From the cell containing the given text, extract its center point as (X, Y) coordinate. 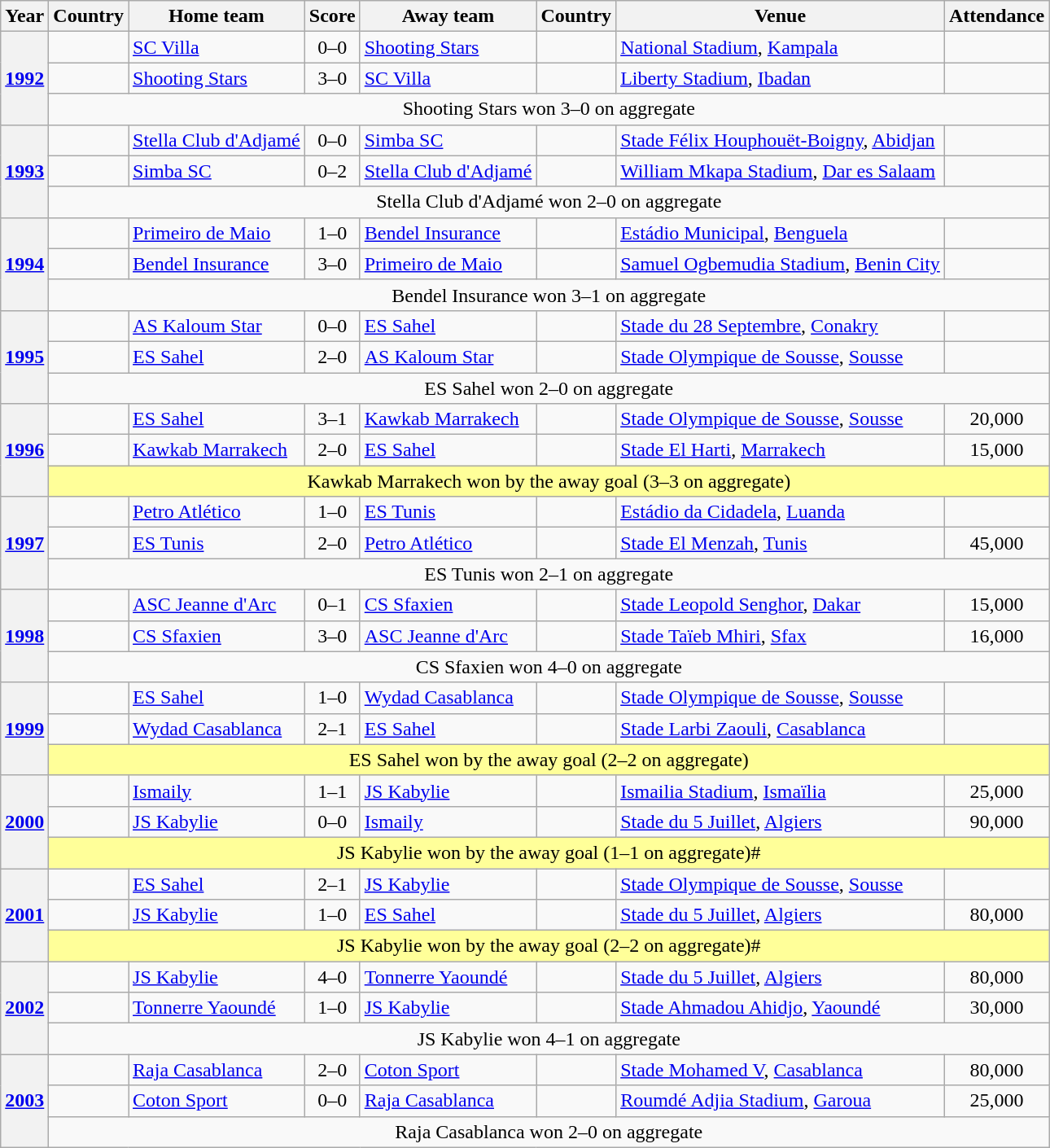
1–1 (332, 791)
ES Sahel won 2–0 on aggregate (549, 388)
1996 (24, 450)
3–1 (332, 419)
Stade Taïeb Mhiri, Sfax (781, 636)
CS Sfaxien won 4–0 on aggregate (549, 667)
Stade Mohamed V, Casablanca (781, 1070)
Year (24, 16)
1997 (24, 543)
0–2 (332, 171)
Home team (217, 16)
Stade du 28 Septembre, Conakry (781, 326)
Stade El Harti, Marrakech (781, 450)
16,000 (996, 636)
JS Kabylie won by the away goal (2–2 on aggregate)# (549, 946)
90,000 (996, 822)
45,000 (996, 543)
1999 (24, 729)
Venue (781, 16)
Bendel Insurance won 3–1 on aggregate (549, 295)
Stade Larbi Zaouli, Casablanca (781, 729)
2003 (24, 1101)
Estádio da Cidadela, Luanda (781, 512)
Samuel Ogbemudia Stadium, Benin City (781, 264)
JS Kabylie won 4–1 on aggregate (549, 1039)
National Stadium, Kampala (781, 47)
1995 (24, 357)
20,000 (996, 419)
2000 (24, 822)
Stella Club d'Adjamé won 2–0 on aggregate (549, 202)
Shooting Stars won 3–0 on aggregate (549, 109)
William Mkapa Stadium, Dar es Salaam (781, 171)
ES Tunis won 2–1 on aggregate (549, 574)
Estádio Municipal, Benguela (781, 233)
Liberty Stadium, Ibadan (781, 78)
Attendance (996, 16)
1994 (24, 264)
Stade Ahmadou Ahidjo, Yaoundé (781, 1008)
1993 (24, 171)
JS Kabylie won by the away goal (1–1 on aggregate)# (549, 852)
2001 (24, 914)
1998 (24, 636)
Stade El Menzah, Tunis (781, 543)
Roumdé Adjia Stadium, Garoua (781, 1101)
4–0 (332, 977)
2002 (24, 1008)
Score (332, 16)
Ismailia Stadium, Ismaïlia (781, 791)
Raja Casablanca won 2–0 on aggregate (549, 1132)
30,000 (996, 1008)
ES Sahel won by the away goal (2–2 on aggregate) (549, 760)
Stade Félix Houphouët-Boigny, Abidjan (781, 140)
Stade Leopold Senghor, Dakar (781, 605)
0–1 (332, 605)
Away team (448, 16)
1992 (24, 78)
Kawkab Marrakech won by the away goal (3–3 on aggregate) (549, 481)
